For the text-containing cell, return its midpoint in (X, Y) coordinate format. 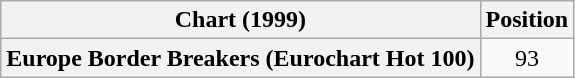
93 (527, 58)
Chart (1999) (240, 20)
Position (527, 20)
Europe Border Breakers (Eurochart Hot 100) (240, 58)
